Detect which cell encompasses the target text, then output its [x, y] center coordinate. 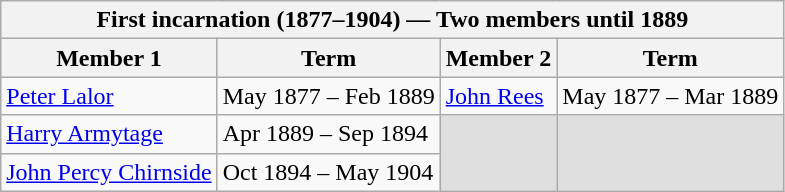
Oct 1894 – May 1904 [328, 172]
Member 2 [498, 58]
John Rees [498, 96]
May 1877 – Mar 1889 [670, 96]
Member 1 [109, 58]
First incarnation (1877–1904) — Two members until 1889 [392, 20]
John Percy Chirnside [109, 172]
Peter Lalor [109, 96]
Apr 1889 – Sep 1894 [328, 134]
Harry Armytage [109, 134]
May 1877 – Feb 1889 [328, 96]
